Identify which cell holds the provided text, then report its (x, y) central coordinate. 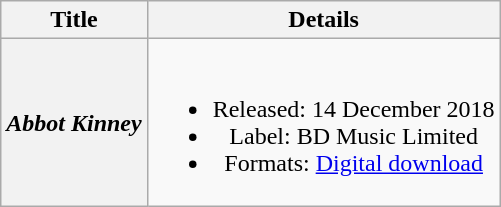
Details (324, 20)
Abbot Kinney (74, 122)
Title (74, 20)
Released: 14 December 2018Label: BD Music LimitedFormats: Digital download (324, 122)
